Determine the (X, Y) coordinate at the center of the cell enclosing the given text.  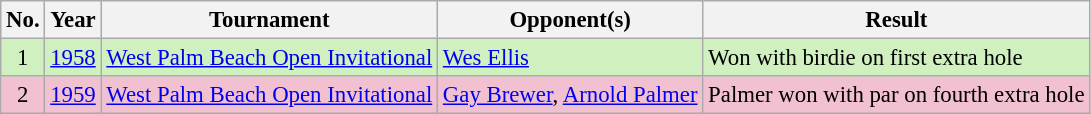
1 (23, 58)
Wes Ellis (570, 58)
Result (896, 20)
Gay Brewer, Arnold Palmer (570, 95)
Opponent(s) (570, 20)
No. (23, 20)
Won with birdie on first extra hole (896, 58)
1958 (73, 58)
1959 (73, 95)
2 (23, 95)
Palmer won with par on fourth extra hole (896, 95)
Year (73, 20)
Tournament (269, 20)
